Detect which cell encompasses the target text, then output its (X, Y) center coordinate. 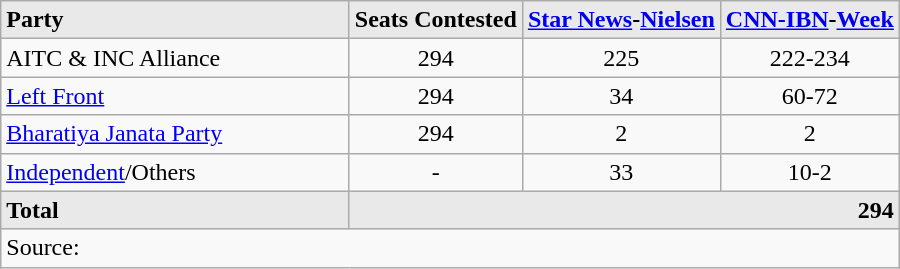
Party (176, 20)
10-2 (810, 172)
Bharatiya Janata Party (176, 134)
Source: (450, 248)
- (436, 172)
CNN-IBN-Week (810, 20)
Total (176, 210)
AITC & INC Alliance (176, 58)
Independent/Others (176, 172)
Left Front (176, 96)
34 (621, 96)
222-234 (810, 58)
33 (621, 172)
225 (621, 58)
Star News-Nielsen (621, 20)
60-72 (810, 96)
Seats Contested (436, 20)
